For the text-containing cell, return its midpoint in [X, Y] coordinate format. 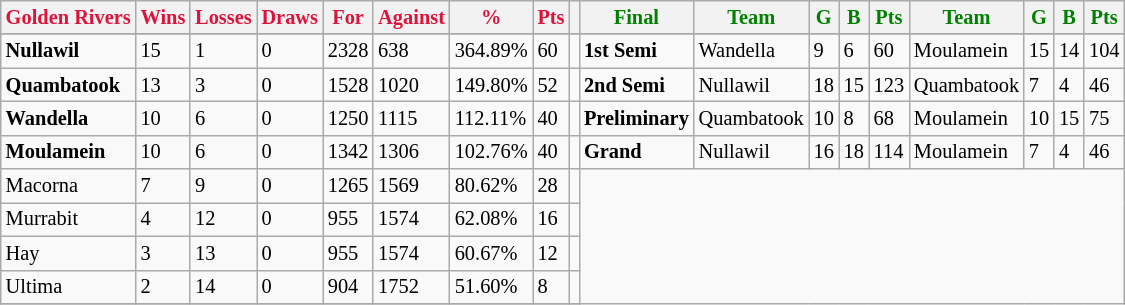
123 [889, 85]
1752 [412, 287]
2 [164, 287]
1020 [412, 85]
364.89% [492, 51]
Hay [68, 253]
1115 [412, 118]
2328 [348, 51]
75 [1104, 118]
% [492, 17]
51.60% [492, 287]
904 [348, 287]
For [348, 17]
52 [552, 85]
Ultima [68, 287]
1528 [348, 85]
Grand [636, 152]
1250 [348, 118]
112.11% [492, 118]
1342 [348, 152]
Final [636, 17]
80.62% [492, 186]
Golden Rivers [68, 17]
1265 [348, 186]
102.76% [492, 152]
Losses [223, 17]
60.67% [492, 253]
Wins [164, 17]
149.80% [492, 85]
62.08% [492, 219]
68 [889, 118]
104 [1104, 51]
1306 [412, 152]
638 [412, 51]
2nd Semi [636, 85]
1569 [412, 186]
Murrabit [68, 219]
Draws [290, 17]
28 [552, 186]
Macorna [68, 186]
114 [889, 152]
Against [412, 17]
Preliminary [636, 118]
1 [223, 51]
1st Semi [636, 51]
